From the cell containing the given text, extract its center point as [X, Y] coordinate. 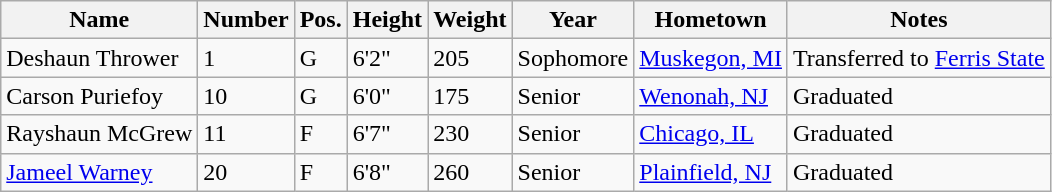
Pos. [320, 20]
205 [470, 58]
Name [100, 20]
6'7" [387, 134]
Muskegon, MI [711, 58]
6'0" [387, 96]
Sophomore [573, 58]
Height [387, 20]
Wenonah, NJ [711, 96]
Deshaun Thrower [100, 58]
Year [573, 20]
Number [246, 20]
20 [246, 172]
6'2" [387, 58]
10 [246, 96]
Jameel Warney [100, 172]
175 [470, 96]
Plainfield, NJ [711, 172]
Rayshaun McGrew [100, 134]
Notes [918, 20]
230 [470, 134]
Chicago, IL [711, 134]
Transferred to Ferris State [918, 58]
Weight [470, 20]
Hometown [711, 20]
260 [470, 172]
11 [246, 134]
6'8" [387, 172]
Carson Puriefoy [100, 96]
1 [246, 58]
